Scan for the cell matching the given text and deliver its (x, y) coordinate at center. 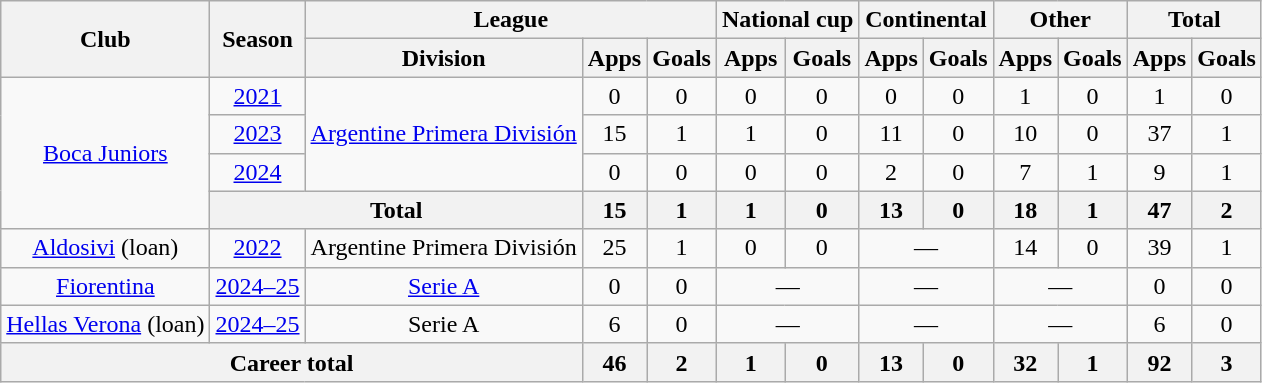
3 (1227, 362)
2022 (258, 248)
Hellas Verona (loan) (106, 324)
14 (1025, 248)
46 (614, 362)
2024 (258, 172)
25 (614, 248)
47 (1159, 210)
10 (1025, 134)
Continental (926, 20)
Career total (292, 362)
7 (1025, 172)
Boca Juniors (106, 153)
39 (1159, 248)
11 (891, 134)
Fiorentina (106, 286)
National cup (787, 20)
18 (1025, 210)
2021 (258, 96)
Division (444, 58)
League (510, 20)
2023 (258, 134)
9 (1159, 172)
Other (1060, 20)
32 (1025, 362)
Club (106, 39)
Aldosivi (loan) (106, 248)
Season (258, 39)
92 (1159, 362)
37 (1159, 134)
